Detect which cell encompasses the target text, then output its [x, y] center coordinate. 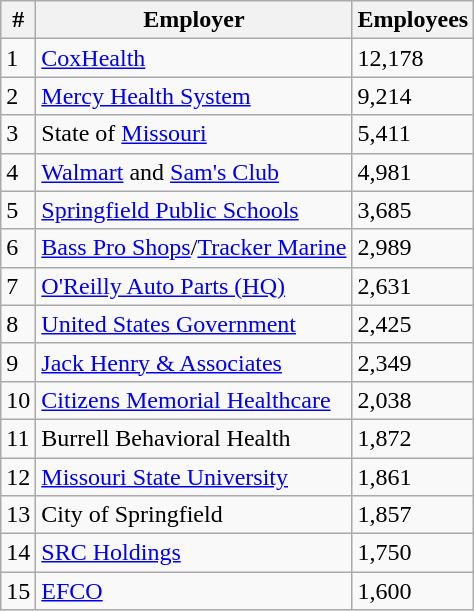
EFCO [194, 591]
4 [18, 172]
1,600 [413, 591]
City of Springfield [194, 515]
8 [18, 324]
SRC Holdings [194, 553]
9,214 [413, 96]
12 [18, 477]
2,038 [413, 400]
O'Reilly Auto Parts (HQ) [194, 286]
1,857 [413, 515]
4,981 [413, 172]
13 [18, 515]
14 [18, 553]
10 [18, 400]
5 [18, 210]
2,349 [413, 362]
12,178 [413, 58]
Mercy Health System [194, 96]
6 [18, 248]
# [18, 20]
Citizens Memorial Healthcare [194, 400]
Jack Henry & Associates [194, 362]
Employer [194, 20]
State of Missouri [194, 134]
2,425 [413, 324]
1,861 [413, 477]
1 [18, 58]
Burrell Behavioral Health [194, 438]
Springfield Public Schools [194, 210]
CoxHealth [194, 58]
2,631 [413, 286]
3 [18, 134]
9 [18, 362]
1,750 [413, 553]
Missouri State University [194, 477]
2,989 [413, 248]
Employees [413, 20]
15 [18, 591]
11 [18, 438]
3,685 [413, 210]
2 [18, 96]
7 [18, 286]
Walmart and Sam's Club [194, 172]
United States Government [194, 324]
5,411 [413, 134]
Bass Pro Shops/Tracker Marine [194, 248]
1,872 [413, 438]
